Output the (x, y) coordinate of the center of the cell containing the given text.  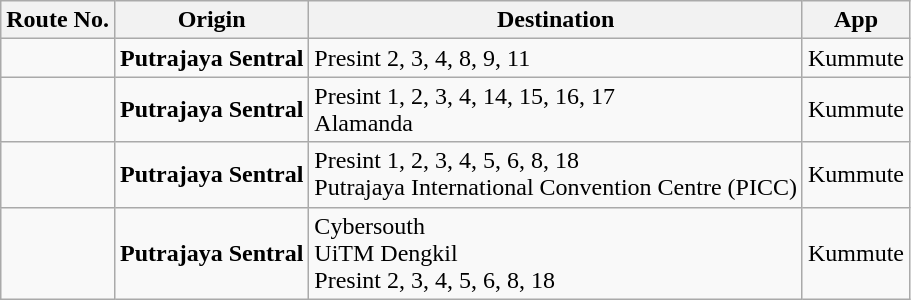
Route No. (58, 20)
Destination (556, 20)
Presint 1, 2, 3, 4, 5, 6, 8, 18Putrajaya International Convention Centre (PICC) (556, 174)
Presint 1, 2, 3, 4, 14, 15, 16, 17Alamanda (556, 110)
Origin (211, 20)
Presint 2, 3, 4, 8, 9, 11 (556, 58)
App (856, 20)
CybersouthUiTM DengkilPresint 2, 3, 4, 5, 6, 8, 18 (556, 253)
